From the cell containing the given text, extract its center point as [X, Y] coordinate. 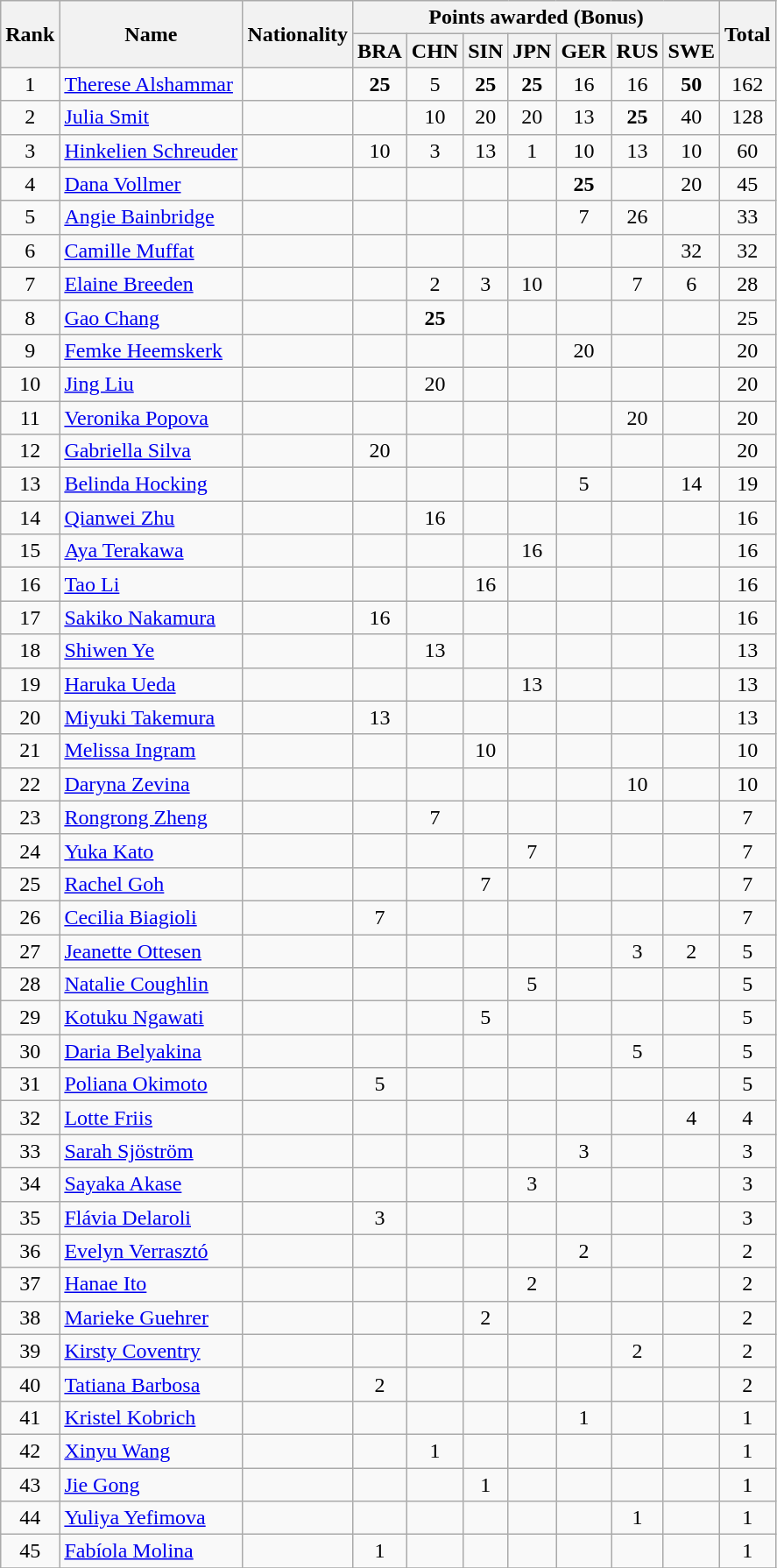
Natalie Coughlin [151, 985]
Total [747, 34]
Cecilia Biagioli [151, 917]
Sakiko Nakamura [151, 618]
Rank [30, 34]
Nationality [298, 34]
Kirsty Coventry [151, 1351]
Marieke Guehrer [151, 1317]
Elaine Breeden [151, 284]
Melissa Ingram [151, 751]
39 [30, 1351]
36 [30, 1251]
17 [30, 618]
Miyuki Takemura [151, 717]
Dana Vollmer [151, 184]
30 [30, 1051]
Tao Li [151, 584]
JPN [533, 51]
162 [747, 84]
60 [747, 151]
31 [30, 1084]
Sarah Sjöström [151, 1151]
Rongrong Zheng [151, 817]
GER [583, 51]
CHN [434, 51]
41 [30, 1417]
8 [30, 317]
Evelyn Verrasztó [151, 1251]
Therese Alshammar [151, 84]
12 [30, 451]
11 [30, 418]
42 [30, 1451]
50 [691, 84]
Camille Muffat [151, 251]
Flávia Delaroli [151, 1218]
Sayaka Akase [151, 1184]
Veronika Popova [151, 418]
128 [747, 117]
34 [30, 1184]
Kotuku Ngawati [151, 1018]
Femke Heemskerk [151, 350]
Yuliya Yefimova [151, 1518]
Name [151, 34]
Daria Belyakina [151, 1051]
Qianwei Zhu [151, 518]
43 [30, 1485]
SWE [691, 51]
Shiwen Ye [151, 651]
37 [30, 1284]
Belinda Hocking [151, 484]
Julia Smit [151, 117]
Rachel Goh [151, 884]
SIN [485, 51]
Xinyu Wang [151, 1451]
Yuka Kato [151, 851]
Hanae Ito [151, 1284]
Haruka Ueda [151, 684]
Lotte Friis [151, 1118]
Jing Liu [151, 384]
38 [30, 1317]
Points awarded (Bonus) [536, 18]
Fabíola Molina [151, 1551]
Daryna Zevina [151, 784]
35 [30, 1218]
Angie Bainbridge [151, 217]
22 [30, 784]
Hinkelien Schreuder [151, 151]
24 [30, 851]
Jeanette Ottesen [151, 950]
21 [30, 751]
Jie Gong [151, 1485]
Kristel Kobrich [151, 1417]
Gao Chang [151, 317]
15 [30, 551]
9 [30, 350]
Poliana Okimoto [151, 1084]
Aya Terakawa [151, 551]
BRA [380, 51]
44 [30, 1518]
RUS [638, 51]
27 [30, 950]
Tatiana Barbosa [151, 1384]
Gabriella Silva [151, 451]
29 [30, 1018]
18 [30, 651]
23 [30, 817]
